Identify which cell holds the provided text, then report its (X, Y) central coordinate. 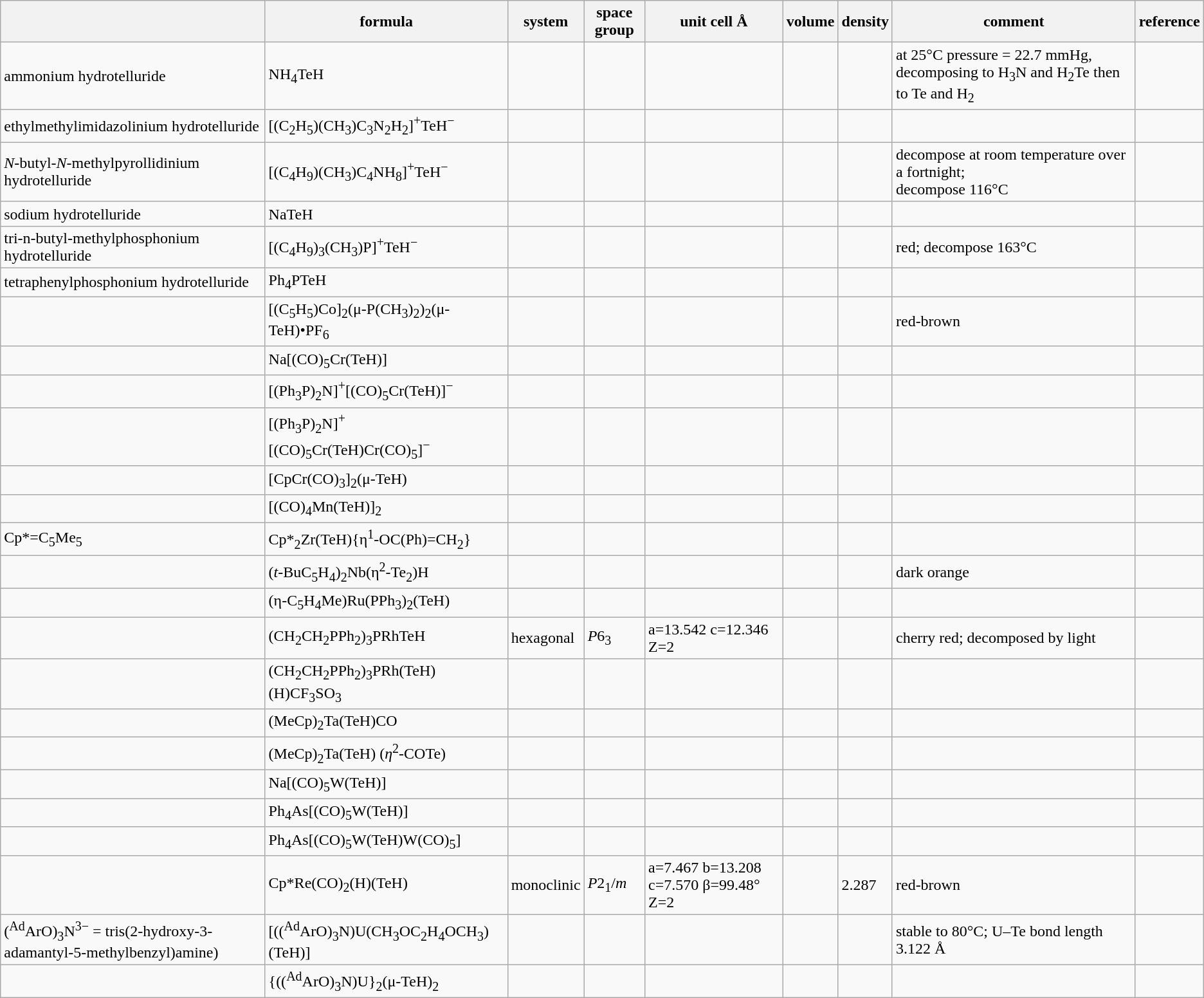
NaTeH (386, 214)
Na[(CO)5Cr(TeH)] (386, 360)
tetraphenylphosphonium hydrotelluride (132, 282)
[CpCr(CO)3]2(μ-TeH) (386, 480)
a=7.467 b=13.208 c=7.570 β=99.48° Z=2 (714, 885)
sodium hydrotelluride (132, 214)
monoclinic (545, 885)
space group (614, 22)
NH4TeH (386, 76)
a=13.542 c=12.346 Z=2 (714, 638)
hexagonal (545, 638)
(MeCp)2Ta(TeH)CO (386, 723)
{((AdArO)3N)U}2(μ-TeH)2 (386, 982)
(t-BuC5H4)2Nb(η2-Te2)H (386, 573)
[(CO)4Mn(TeH)]2 (386, 509)
2.287 (865, 885)
Ph4PTeH (386, 282)
P21/m (614, 885)
(AdArO)3N3− = tris(2-hydroxy-3-adamantyl-5-methylbenzyl)amine) (132, 940)
(CH2CH2PPh2)3PRh(TeH)(H)CF3SO3 (386, 684)
decompose at room temperature over a fortnight;decompose 116°C (1014, 172)
Na[(CO)5W(TeH)] (386, 784)
system (545, 22)
formula (386, 22)
unit cell Å (714, 22)
[(C4H9)(CH3)C4NH8]+TeH− (386, 172)
(CH2CH2PPh2)3PRhTeH (386, 638)
[((AdArO)3N)U(CH3OC2H4OCH3)(TeH)] (386, 940)
cherry red; decomposed by light (1014, 638)
volume (810, 22)
P63 (614, 638)
(η-C5H4Me)Ru(PPh3)2(TeH) (386, 603)
red; decompose 163°C (1014, 247)
at 25°C pressure = 22.7 mmHg, decomposing to H3N and H2Te then to Te and H2 (1014, 76)
comment (1014, 22)
tri-n-butyl-methylphosphonium hydrotelluride (132, 247)
N-butyl-N-methylpyrollidinium hydrotelluride (132, 172)
[(Ph3P)2N]+[(CO)5Cr(TeH)Cr(CO)5]− (386, 438)
[(C5H5)Co]2(μ-P(CH3)2)2(μ-TeH)•PF6 (386, 322)
Ph4As[(CO)5W(TeH)] (386, 813)
reference (1169, 22)
dark orange (1014, 573)
Ph4As[(CO)5W(TeH)W(CO)5] (386, 841)
stable to 80°C; U–Te bond length 3.122 Å (1014, 940)
density (865, 22)
ammonium hydrotelluride (132, 76)
ethylmethylimidazolinium hydrotelluride (132, 126)
Cp*2Zr(TeH){η1-OC(Ph)=CH2} (386, 539)
Cp*Re(CO)2(H)(TeH) (386, 885)
Cp*=C5Me5 (132, 539)
[(Ph3P)2N]+[(CO)5Cr(TeH)]− (386, 391)
(MeCp)2Ta(TeH) (η2-COTe) (386, 754)
[(C4H9)3(CH3)P]+TeH− (386, 247)
[(C2H5)(CH3)C3N2H2]+TeH− (386, 126)
